Pinpoint the cell where the given text exists, returning its [X, Y] midpoint coordinate. 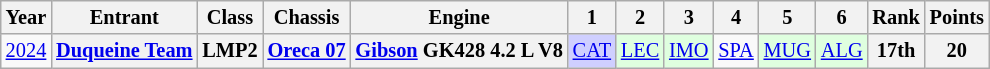
Engine [460, 17]
4 [736, 17]
Gibson GK428 4.2 L V8 [460, 51]
Entrant [124, 17]
3 [688, 17]
Year [26, 17]
LMP2 [230, 51]
IMO [688, 51]
Oreca 07 [307, 51]
6 [842, 17]
5 [788, 17]
Duqueine Team [124, 51]
Points [957, 17]
Class [230, 17]
17th [896, 51]
2 [640, 17]
MUG [788, 51]
ALG [842, 51]
Rank [896, 17]
LEC [640, 51]
20 [957, 51]
SPA [736, 51]
Chassis [307, 17]
1 [592, 17]
CAT [592, 51]
2024 [26, 51]
